Capture the cell that displays the provided text and extract its (x, y) central coordinate. 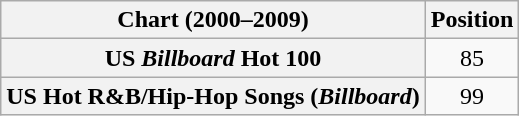
99 (472, 96)
US Hot R&B/Hip-Hop Songs (Billboard) (213, 96)
Position (472, 20)
85 (472, 58)
US Billboard Hot 100 (213, 58)
Chart (2000–2009) (213, 20)
